From the cell containing the given text, extract its center point as [X, Y] coordinate. 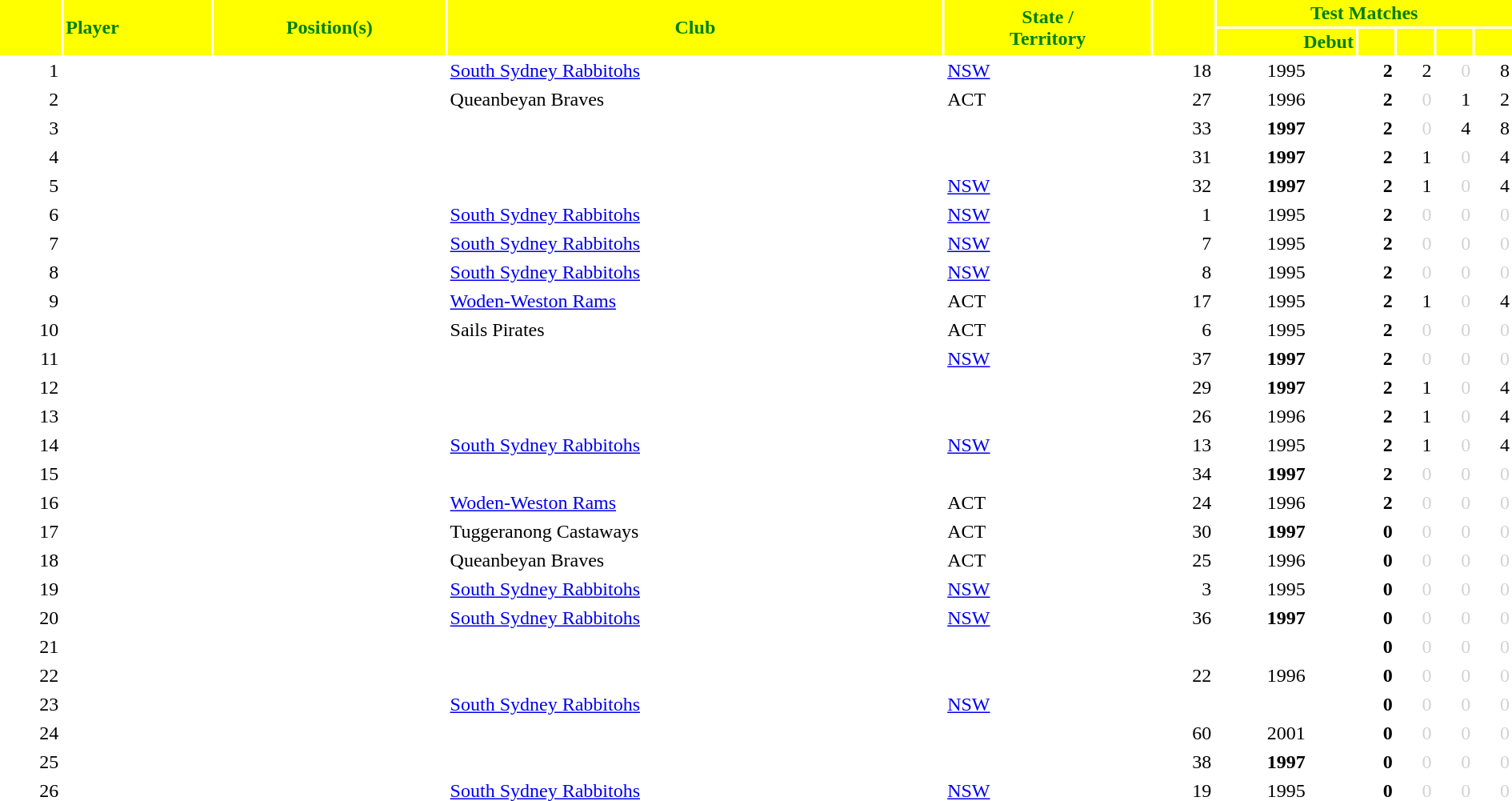
30 [1183, 531]
31 [1183, 157]
26 [1183, 416]
9 [30, 301]
32 [1183, 186]
5 [30, 186]
Player [138, 27]
12 [30, 387]
14 [30, 445]
27 [1183, 99]
2001 [1286, 733]
Tuggeranong Castaways [696, 531]
State / Territory [1048, 27]
38 [1183, 762]
29 [1183, 387]
36 [1183, 618]
37 [1183, 358]
Club [696, 27]
19 [30, 589]
20 [30, 618]
21 [30, 647]
Sails Pirates [696, 330]
60 [1183, 733]
15 [30, 474]
10 [30, 330]
34 [1183, 474]
Test Matches [1364, 13]
33 [1183, 128]
16 [30, 503]
Position(s) [330, 27]
11 [30, 358]
23 [30, 704]
Debut [1286, 42]
